From the cell containing the given text, extract its center point as [X, Y] coordinate. 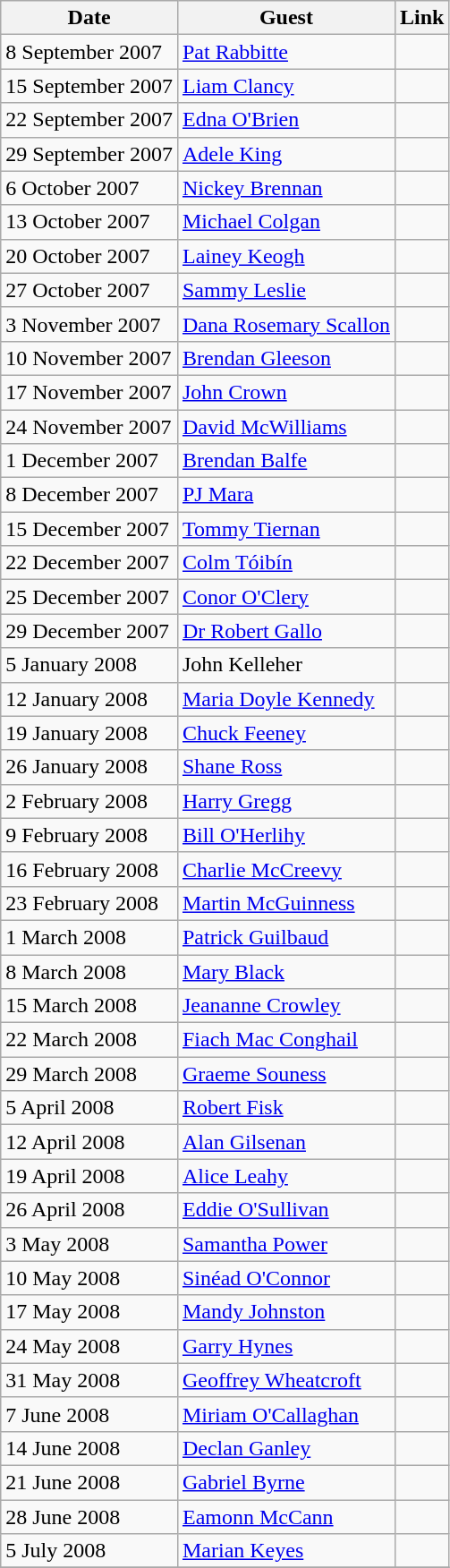
Dr Robert Gallo [286, 631]
Conor O'Clery [286, 597]
5 July 2008 [89, 1551]
15 December 2007 [89, 529]
24 November 2007 [89, 427]
Robert Fisk [286, 1108]
8 March 2008 [89, 971]
Patrick Guilbaud [286, 937]
Colm Tóibín [286, 563]
17 November 2007 [89, 392]
26 April 2008 [89, 1210]
Sammy Leslie [286, 290]
Brendan Gleeson [286, 358]
Mary Black [286, 971]
Michael Colgan [286, 222]
Gabriel Byrne [286, 1482]
1 March 2008 [89, 937]
Miriam O'Callaghan [286, 1414]
12 April 2008 [89, 1142]
John Crown [286, 392]
14 June 2008 [89, 1448]
27 October 2007 [89, 290]
8 December 2007 [89, 495]
10 November 2007 [89, 358]
Guest [286, 18]
Charlie McCreevy [286, 869]
5 April 2008 [89, 1108]
12 January 2008 [89, 699]
28 June 2008 [89, 1517]
PJ Mara [286, 495]
Sinéad O'Connor [286, 1278]
31 May 2008 [89, 1380]
15 March 2008 [89, 1006]
Eddie O'Sullivan [286, 1210]
Adele King [286, 154]
Liam Clancy [286, 86]
23 February 2008 [89, 903]
1 December 2007 [89, 461]
3 November 2007 [89, 324]
Maria Doyle Kennedy [286, 699]
10 May 2008 [89, 1278]
7 June 2008 [89, 1414]
Martin McGuinness [286, 903]
22 September 2007 [89, 120]
26 January 2008 [89, 767]
Shane Ross [286, 767]
5 January 2008 [89, 665]
20 October 2007 [89, 256]
Tommy Tiernan [286, 529]
Graeme Souness [286, 1074]
22 December 2007 [89, 563]
2 February 2008 [89, 801]
Date [89, 18]
Fiach Mac Conghail [286, 1040]
Samantha Power [286, 1244]
Dana Rosemary Scallon [286, 324]
Marian Keyes [286, 1551]
3 May 2008 [89, 1244]
Pat Rabbitte [286, 52]
Geoffrey Wheatcroft [286, 1380]
8 September 2007 [89, 52]
22 March 2008 [89, 1040]
17 May 2008 [89, 1312]
Edna O'Brien [286, 120]
Lainey Keogh [286, 256]
9 February 2008 [89, 835]
Garry Hynes [286, 1346]
Nickey Brennan [286, 188]
Chuck Feeney [286, 733]
24 May 2008 [89, 1346]
Declan Ganley [286, 1448]
Eamonn McCann [286, 1517]
19 January 2008 [89, 733]
Mandy Johnston [286, 1312]
6 October 2007 [89, 188]
Bill O'Herlihy [286, 835]
16 February 2008 [89, 869]
19 April 2008 [89, 1176]
13 October 2007 [89, 222]
Alan Gilsenan [286, 1142]
Jeananne Crowley [286, 1006]
15 September 2007 [89, 86]
29 December 2007 [89, 631]
29 March 2008 [89, 1074]
John Kelleher [286, 665]
Harry Gregg [286, 801]
Alice Leahy [286, 1176]
David McWilliams [286, 427]
29 September 2007 [89, 154]
Link [421, 18]
25 December 2007 [89, 597]
Brendan Balfe [286, 461]
21 June 2008 [89, 1482]
